Scan for the cell matching the given text and deliver its (x, y) coordinate at center. 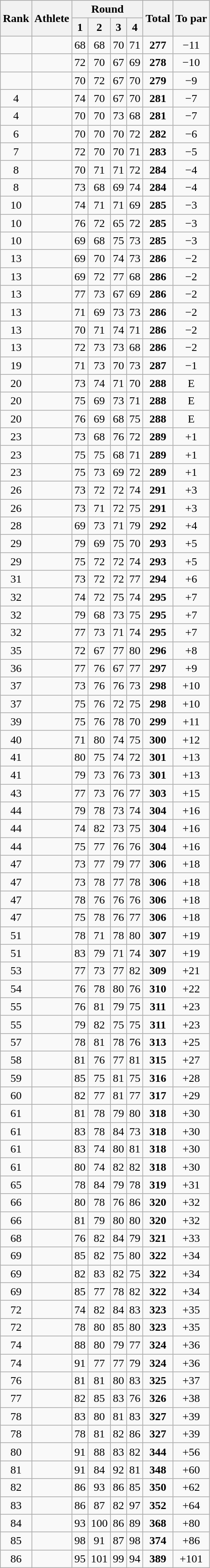
−10 (191, 63)
287 (158, 365)
277 (158, 45)
+37 (191, 1381)
58 (16, 1060)
−6 (191, 134)
94 (135, 1559)
374 (158, 1541)
321 (158, 1238)
282 (158, 134)
313 (158, 1042)
+101 (191, 1559)
99 (119, 1559)
279 (158, 80)
57 (16, 1042)
43 (16, 793)
39 (16, 722)
+86 (191, 1541)
19 (16, 365)
278 (158, 63)
40 (16, 739)
+29 (191, 1096)
−1 (191, 365)
−5 (191, 152)
6 (16, 134)
92 (119, 1470)
28 (16, 526)
+25 (191, 1042)
+22 (191, 989)
350 (158, 1488)
303 (158, 793)
+27 (191, 1060)
1 (80, 27)
310 (158, 989)
+11 (191, 722)
31 (16, 579)
319 (158, 1185)
+56 (191, 1452)
325 (158, 1381)
294 (158, 579)
Total (158, 18)
100 (99, 1523)
−9 (191, 80)
2 (99, 27)
Rank (16, 18)
326 (158, 1399)
+12 (191, 739)
+64 (191, 1505)
59 (16, 1078)
53 (16, 971)
315 (158, 1060)
299 (158, 722)
296 (158, 650)
+60 (191, 1470)
+21 (191, 971)
+6 (191, 579)
352 (158, 1505)
+4 (191, 526)
89 (135, 1523)
54 (16, 989)
35 (16, 650)
309 (158, 971)
292 (158, 526)
+9 (191, 668)
+80 (191, 1523)
+62 (191, 1488)
317 (158, 1096)
+28 (191, 1078)
283 (158, 152)
344 (158, 1452)
−11 (191, 45)
+8 (191, 650)
300 (158, 739)
36 (16, 668)
+31 (191, 1185)
Round (108, 9)
97 (135, 1505)
368 (158, 1523)
316 (158, 1078)
101 (99, 1559)
Athlete (52, 18)
348 (158, 1470)
7 (16, 152)
95 (80, 1559)
+33 (191, 1238)
389 (158, 1559)
+15 (191, 793)
60 (16, 1096)
297 (158, 668)
To par (191, 18)
+38 (191, 1399)
3 (119, 27)
